For the text-containing cell, return its midpoint in [X, Y] coordinate format. 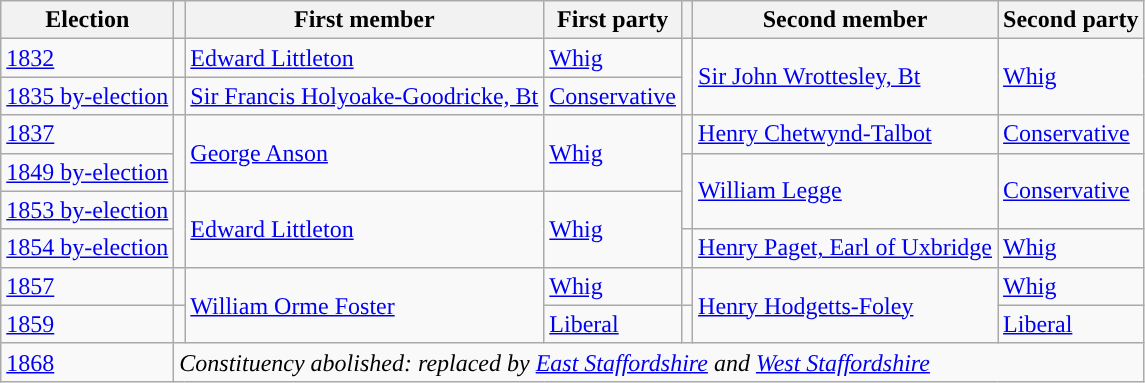
1837 [88, 134]
Election [88, 20]
Henry Hodgetts-Foley [846, 305]
1832 [88, 58]
1868 [88, 362]
William Orme Foster [364, 305]
Sir John Wrottesley, Bt [846, 77]
Henry Chetwynd-Talbot [846, 134]
1849 by-election [88, 172]
Second member [846, 20]
Sir Francis Holyoake-Goodricke, Bt [364, 96]
First member [364, 20]
Constituency abolished: replaced by East Staffordshire and West Staffordshire [659, 362]
William Legge [846, 191]
1857 [88, 286]
First party [613, 20]
1854 by-election [88, 248]
1853 by-election [88, 210]
Henry Paget, Earl of Uxbridge [846, 248]
George Anson [364, 153]
Second party [1071, 20]
1859 [88, 324]
1835 by-election [88, 96]
